Locate the cell with the specified text and output its (X, Y) center coordinate. 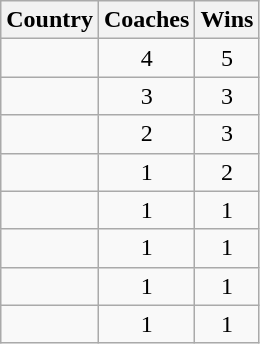
Coaches (146, 20)
4 (146, 58)
Country (50, 20)
Wins (227, 20)
5 (227, 58)
